Determine the [x, y] coordinate at the center of the cell enclosing the given text.  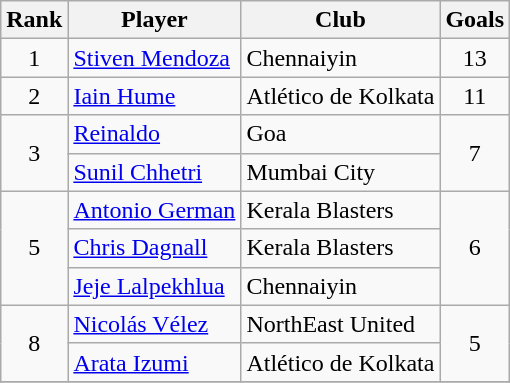
6 [475, 248]
Jeje Lalpekhlua [154, 286]
Club [340, 20]
2 [34, 96]
11 [475, 96]
Mumbai City [340, 172]
Sunil Chhetri [154, 172]
7 [475, 153]
Stiven Mendoza [154, 58]
Player [154, 20]
Iain Hume [154, 96]
13 [475, 58]
1 [34, 58]
Rank [34, 20]
Chris Dagnall [154, 248]
8 [34, 343]
Goals [475, 20]
NorthEast United [340, 324]
Reinaldo [154, 134]
Nicolás Vélez [154, 324]
Goa [340, 134]
Arata Izumi [154, 362]
3 [34, 153]
Antonio German [154, 210]
